Identify which cell holds the provided text, then report its (X, Y) central coordinate. 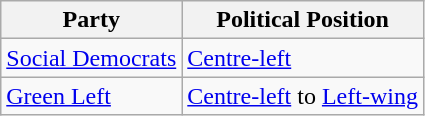
Centre-left to Left-wing (303, 96)
Centre-left (303, 58)
Green Left (92, 96)
Party (92, 20)
Social Democrats (92, 58)
Political Position (303, 20)
